Capture the cell that displays the provided text and extract its [X, Y] central coordinate. 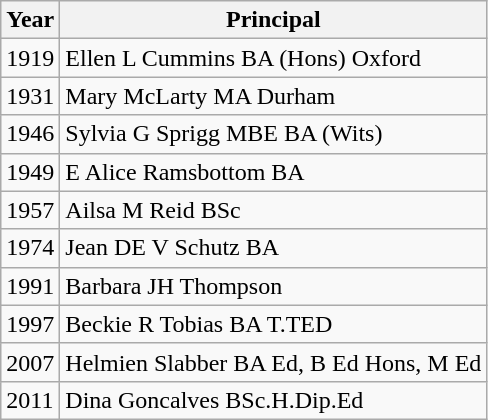
1957 [30, 210]
E Alice Ramsbottom BA [274, 172]
1949 [30, 172]
Ellen L Cummins BA (Hons) Oxford [274, 58]
Ailsa M Reid BSc [274, 210]
2007 [30, 362]
Jean DE V Schutz BA [274, 248]
Mary McLarty MA Durham [274, 96]
Barbara JH Thompson [274, 286]
Helmien Slabber BA Ed, B Ed Hons, M Ed [274, 362]
Year [30, 20]
Beckie R Tobias BA T.TED [274, 324]
1946 [30, 134]
1991 [30, 286]
Principal [274, 20]
1997 [30, 324]
2011 [30, 400]
1919 [30, 58]
1931 [30, 96]
Dina Goncalves BSc.H.Dip.Ed [274, 400]
1974 [30, 248]
Sylvia G Sprigg MBE BA (Wits) [274, 134]
